Return [x, y] of the center of cell containing provided text 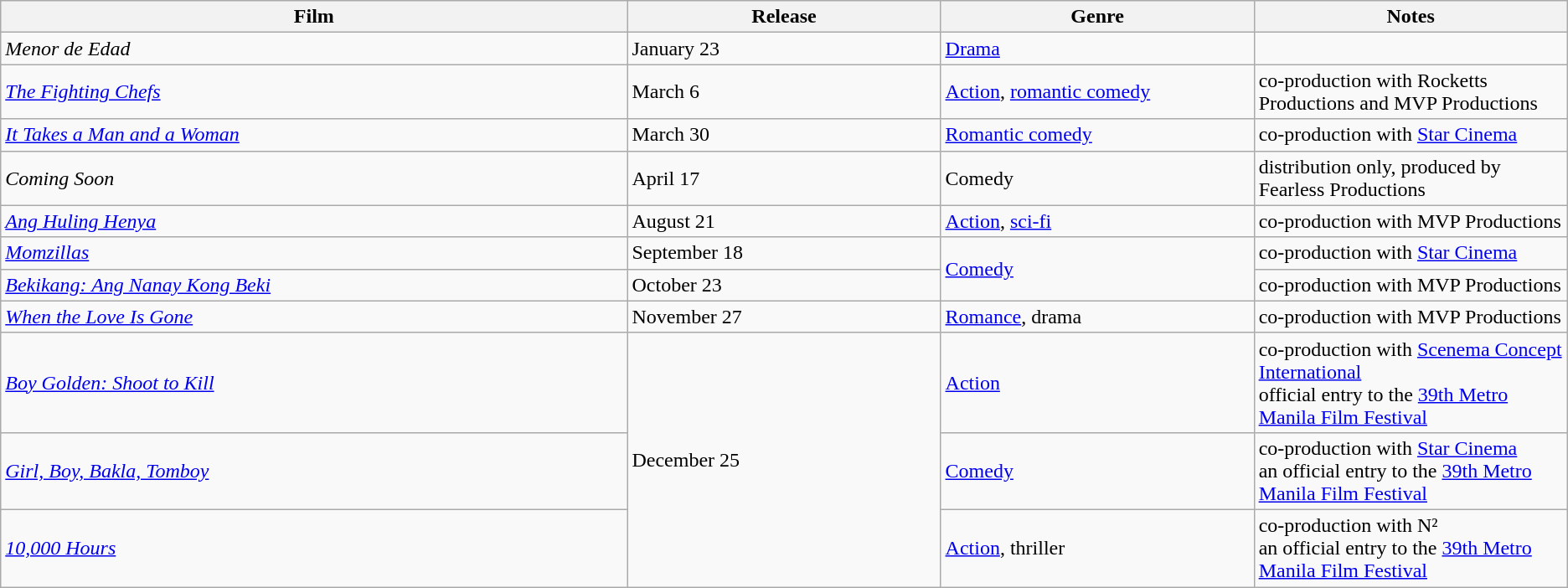
Romance, drama [1097, 317]
The Fighting Chefs [314, 92]
Romantic comedy [1097, 135]
November 27 [784, 317]
Girl, Boy, Bakla, Tomboy [314, 471]
Action, thriller [1097, 548]
April 17 [784, 178]
Boy Golden: Shoot to Kill [314, 382]
Ang Huling Henya [314, 221]
co-production with Star Cinema an official entry to the 39th Metro Manila Film Festival [1411, 471]
March 30 [784, 135]
Notes [1411, 17]
Action, sci-fi [1097, 221]
January 23 [784, 49]
Bekikang: Ang Nanay Kong Beki [314, 285]
Action [1097, 382]
August 21 [784, 221]
When the Love Is Gone [314, 317]
Momzillas [314, 253]
October 23 [784, 285]
co-production with Rocketts Productions and MVP Productions [1411, 92]
Film [314, 17]
co-production with N² an official entry to the 39th Metro Manila Film Festival [1411, 548]
Drama [1097, 49]
Genre [1097, 17]
co-production with Scenema Concept Internationalofficial entry to the 39th Metro Manila Film Festival [1411, 382]
It Takes a Man and a Woman [314, 135]
Release [784, 17]
10,000 Hours [314, 548]
Coming Soon [314, 178]
September 18 [784, 253]
Menor de Edad [314, 49]
Action, romantic comedy [1097, 92]
March 6 [784, 92]
distribution only, produced by Fearless Productions [1411, 178]
December 25 [784, 459]
